Search for the cell housing the specified text and yield its (x, y) center coordinate. 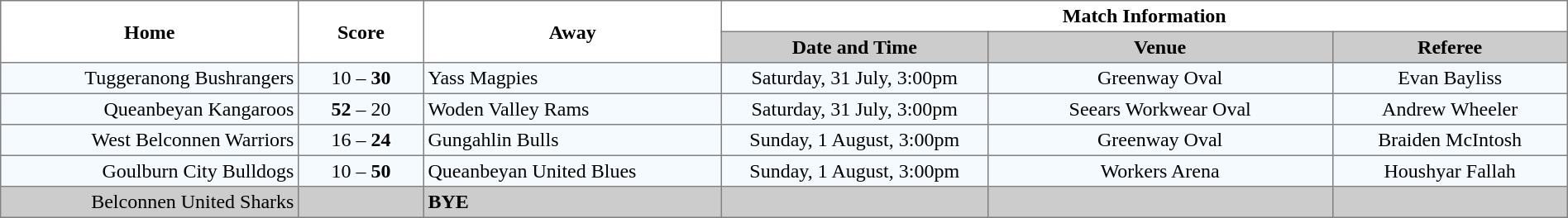
Gungahlin Bulls (572, 140)
Evan Bayliss (1450, 78)
Belconnen United Sharks (150, 202)
Date and Time (854, 47)
Houshyar Fallah (1450, 171)
16 – 24 (361, 140)
BYE (572, 202)
Queanbeyan United Blues (572, 171)
Tuggeranong Bushrangers (150, 78)
Yass Magpies (572, 78)
West Belconnen Warriors (150, 140)
Andrew Wheeler (1450, 109)
Queanbeyan Kangaroos (150, 109)
Seears Workwear Oval (1159, 109)
Braiden McIntosh (1450, 140)
Woden Valley Rams (572, 109)
10 – 30 (361, 78)
Workers Arena (1159, 171)
Score (361, 31)
52 – 20 (361, 109)
Match Information (1145, 17)
Referee (1450, 47)
Venue (1159, 47)
Goulburn City Bulldogs (150, 171)
Away (572, 31)
Home (150, 31)
10 – 50 (361, 171)
